For the text-containing cell, return its midpoint in [X, Y] coordinate format. 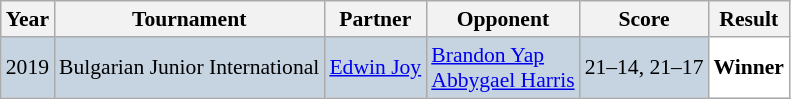
Opponent [502, 19]
Tournament [189, 19]
Edwin Joy [375, 68]
Partner [375, 19]
Year [28, 19]
Winner [748, 68]
Score [644, 19]
21–14, 21–17 [644, 68]
2019 [28, 68]
Bulgarian Junior International [189, 68]
Brandon Yap Abbygael Harris [502, 68]
Result [748, 19]
